Pinpoint the cell where the given text exists, returning its (x, y) midpoint coordinate. 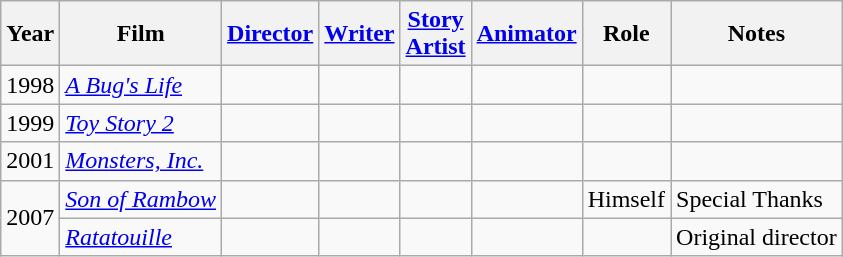
Role (626, 34)
Year (30, 34)
StoryArtist (436, 34)
A Bug's Life (141, 85)
1999 (30, 123)
Son of Rambow (141, 199)
Ratatouille (141, 237)
2007 (30, 218)
Special Thanks (757, 199)
Toy Story 2 (141, 123)
Writer (360, 34)
Film (141, 34)
Director (270, 34)
Monsters, Inc. (141, 161)
Animator (526, 34)
2001 (30, 161)
Notes (757, 34)
Himself (626, 199)
1998 (30, 85)
Original director (757, 237)
